From the cell containing the given text, extract its center point as (x, y) coordinate. 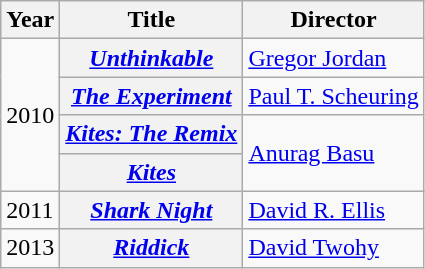
2010 (30, 115)
Title (152, 20)
Anurag Basu (334, 153)
Director (334, 20)
2013 (30, 248)
2011 (30, 210)
Kites: The Remix (152, 134)
Kites (152, 172)
The Experiment (152, 96)
Unthinkable (152, 58)
Year (30, 20)
David Twohy (334, 248)
Riddick (152, 248)
Shark Night (152, 210)
David R. Ellis (334, 210)
Paul T. Scheuring (334, 96)
Gregor Jordan (334, 58)
